Locate the cell with the specified text and output its [X, Y] center coordinate. 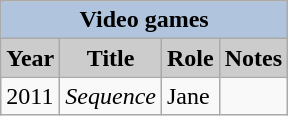
Year [30, 58]
Title [111, 58]
Video games [144, 20]
2011 [30, 96]
Role [190, 58]
Sequence [111, 96]
Notes [253, 58]
Jane [190, 96]
